For the text-containing cell, return its midpoint in [x, y] coordinate format. 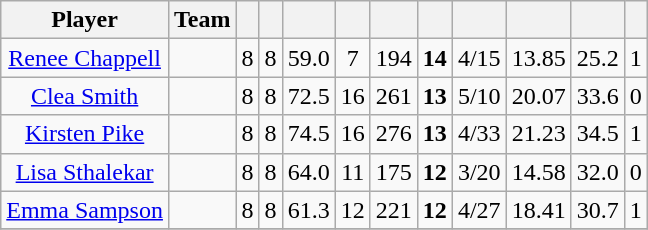
4/15 [479, 58]
33.6 [598, 96]
Renee Chappell [85, 58]
4/27 [479, 210]
Team [202, 20]
64.0 [308, 172]
13.85 [538, 58]
276 [394, 134]
32.0 [598, 172]
4/33 [479, 134]
20.07 [538, 96]
261 [394, 96]
25.2 [598, 58]
Clea Smith [85, 96]
34.5 [598, 134]
175 [394, 172]
194 [394, 58]
5/10 [479, 96]
14 [434, 58]
59.0 [308, 58]
221 [394, 210]
61.3 [308, 210]
74.5 [308, 134]
Emma Sampson [85, 210]
Player [85, 20]
3/20 [479, 172]
11 [352, 172]
7 [352, 58]
Kirsten Pike [85, 134]
30.7 [598, 210]
Lisa Sthalekar [85, 172]
14.58 [538, 172]
18.41 [538, 210]
21.23 [538, 134]
72.5 [308, 96]
